Provide the (X, Y) coordinate of the cell's center where the given text is located.  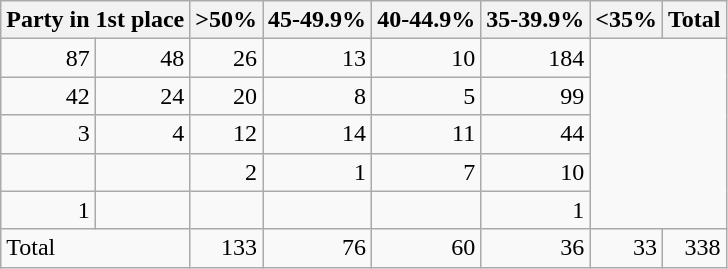
35-39.9% (536, 20)
13 (318, 58)
2 (226, 172)
184 (536, 58)
26 (226, 58)
33 (626, 248)
20 (226, 96)
24 (142, 96)
Party in 1st place (96, 20)
40-44.9% (426, 20)
36 (536, 248)
5 (426, 96)
99 (536, 96)
76 (318, 248)
87 (48, 58)
338 (694, 248)
4 (142, 134)
60 (426, 248)
44 (536, 134)
48 (142, 58)
45-49.9% (318, 20)
<35% (626, 20)
11 (426, 134)
>50% (226, 20)
7 (426, 172)
3 (48, 134)
14 (318, 134)
133 (226, 248)
12 (226, 134)
8 (318, 96)
42 (48, 96)
